Detect which cell encompasses the target text, then output its (x, y) center coordinate. 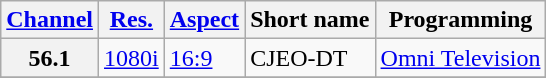
56.1 (50, 58)
Short name (310, 20)
Aspect (204, 20)
16:9 (204, 58)
Programming (460, 20)
Res. (132, 20)
Channel (50, 20)
1080i (132, 58)
CJEO-DT (310, 58)
Omni Television (460, 58)
